For the text-containing cell, return its midpoint in (x, y) coordinate format. 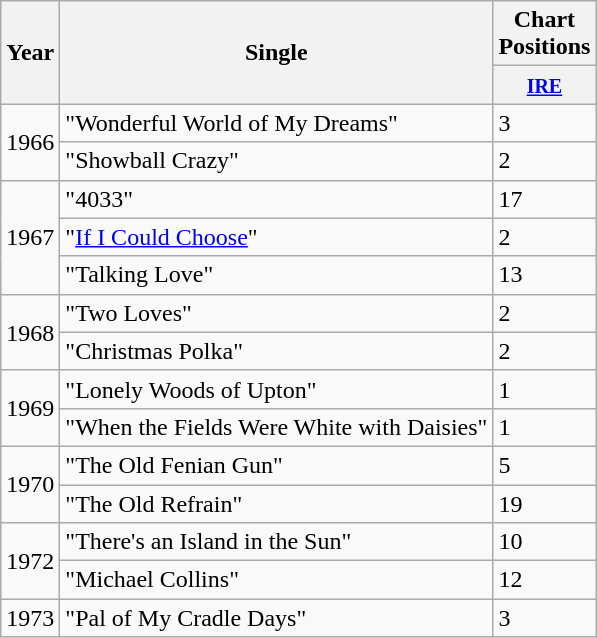
1968 (30, 332)
19 (544, 503)
Year (30, 52)
"Christmas Polka" (276, 351)
"The Old Refrain" (276, 503)
"Showball Crazy" (276, 161)
"Talking Love" (276, 275)
"Lonely Woods of Upton" (276, 389)
1966 (30, 142)
10 (544, 542)
1973 (30, 618)
"When the Fields Were White with Daisies" (276, 427)
17 (544, 199)
"Two Loves" (276, 313)
1969 (30, 408)
"If I Could Choose" (276, 237)
1972 (30, 561)
12 (544, 580)
"4033" (276, 199)
"Michael Collins" (276, 580)
1967 (30, 237)
"There's an Island in the Sun" (276, 542)
Single (276, 52)
"Pal of My Cradle Days" (276, 618)
1970 (30, 484)
"The Old Fenian Gun" (276, 465)
Chart Positions (544, 34)
"Wonderful World of My Dreams" (276, 123)
IRE (544, 85)
13 (544, 275)
5 (544, 465)
